Pinpoint the cell where the given text exists, returning its (x, y) midpoint coordinate. 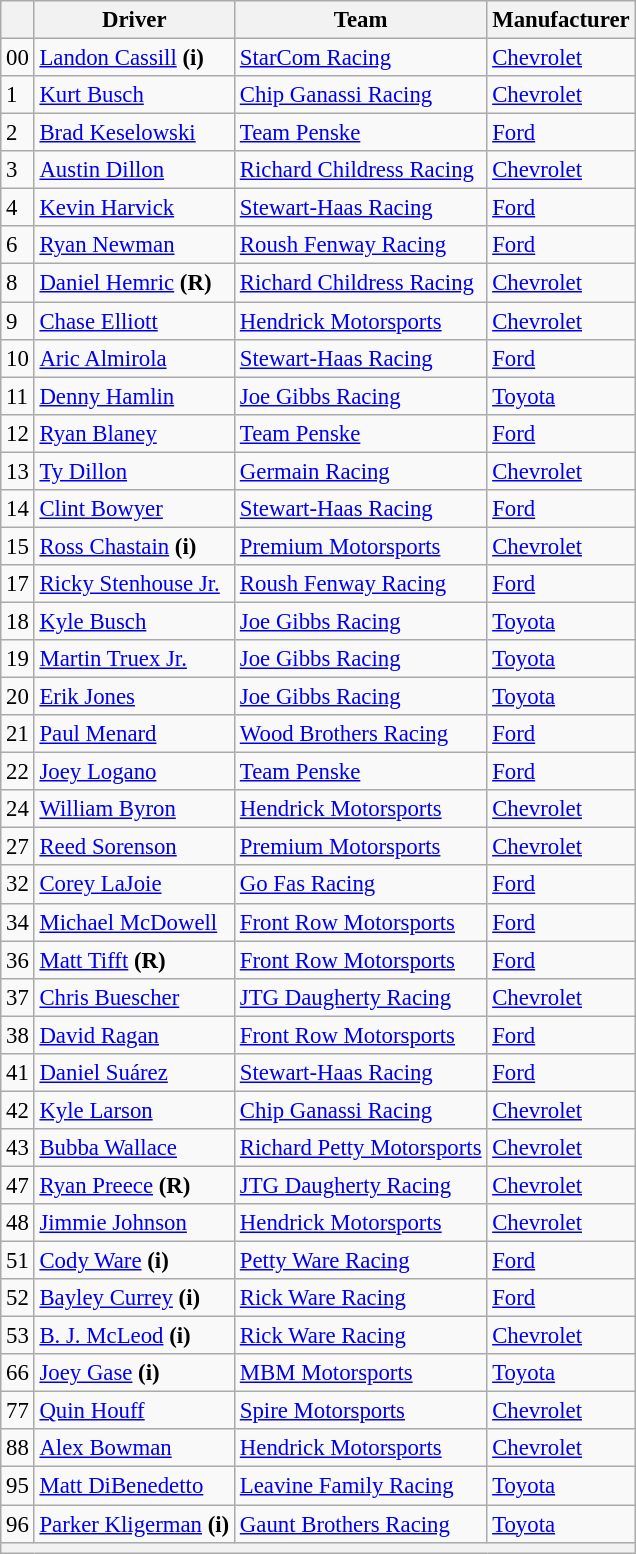
24 (18, 809)
88 (18, 1449)
Ricky Stenhouse Jr. (134, 584)
6 (18, 245)
Michael McDowell (134, 922)
32 (18, 885)
Manufacturer (561, 20)
22 (18, 772)
Go Fas Racing (361, 885)
Erik Jones (134, 697)
Kyle Busch (134, 621)
Wood Brothers Racing (361, 734)
Austin Dillon (134, 170)
Jimmie Johnson (134, 1223)
Daniel Suárez (134, 1073)
Brad Keselowski (134, 133)
StarCom Racing (361, 58)
Denny Hamlin (134, 396)
Clint Bowyer (134, 509)
38 (18, 1035)
1 (18, 95)
3 (18, 170)
11 (18, 396)
4 (18, 208)
Joey Gase (i) (134, 1373)
Paul Menard (134, 734)
Daniel Hemric (R) (134, 283)
Landon Cassill (i) (134, 58)
Matt DiBenedetto (134, 1486)
47 (18, 1185)
Kurt Busch (134, 95)
96 (18, 1524)
Ryan Preece (R) (134, 1185)
Chris Buescher (134, 997)
B. J. McLeod (i) (134, 1336)
36 (18, 960)
41 (18, 1073)
Team (361, 20)
52 (18, 1298)
13 (18, 471)
Ryan Blaney (134, 433)
Petty Ware Racing (361, 1261)
21 (18, 734)
Kyle Larson (134, 1110)
Bayley Currey (i) (134, 1298)
Cody Ware (i) (134, 1261)
2 (18, 133)
77 (18, 1411)
19 (18, 659)
8 (18, 283)
Ty Dillon (134, 471)
William Byron (134, 809)
34 (18, 922)
Gaunt Brothers Racing (361, 1524)
Chase Elliott (134, 321)
Bubba Wallace (134, 1148)
95 (18, 1486)
Reed Sorenson (134, 847)
10 (18, 358)
Matt Tifft (R) (134, 960)
Martin Truex Jr. (134, 659)
42 (18, 1110)
43 (18, 1148)
Joey Logano (134, 772)
9 (18, 321)
Driver (134, 20)
00 (18, 58)
48 (18, 1223)
37 (18, 997)
Quin Houff (134, 1411)
17 (18, 584)
MBM Motorsports (361, 1373)
Ross Chastain (i) (134, 546)
Spire Motorsports (361, 1411)
27 (18, 847)
66 (18, 1373)
Parker Kligerman (i) (134, 1524)
Germain Racing (361, 471)
Corey LaJoie (134, 885)
Ryan Newman (134, 245)
Aric Almirola (134, 358)
15 (18, 546)
53 (18, 1336)
David Ragan (134, 1035)
Kevin Harvick (134, 208)
12 (18, 433)
14 (18, 509)
51 (18, 1261)
Leavine Family Racing (361, 1486)
Alex Bowman (134, 1449)
18 (18, 621)
20 (18, 697)
Richard Petty Motorsports (361, 1148)
